Output the (X, Y) coordinate of the center of the cell containing the given text.  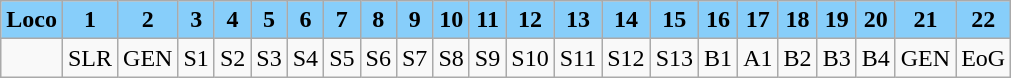
S8 (451, 58)
7 (342, 20)
11 (487, 20)
A1 (758, 58)
S13 (674, 58)
S9 (487, 58)
S7 (414, 58)
S3 (269, 58)
9 (414, 20)
20 (876, 20)
8 (378, 20)
S2 (232, 58)
12 (530, 20)
B1 (718, 58)
S10 (530, 58)
13 (578, 20)
S12 (626, 58)
19 (836, 20)
15 (674, 20)
2 (148, 20)
B3 (836, 58)
3 (196, 20)
B4 (876, 58)
10 (451, 20)
21 (925, 20)
S11 (578, 58)
S4 (305, 58)
B2 (798, 58)
EoG (984, 58)
16 (718, 20)
S5 (342, 58)
4 (232, 20)
S1 (196, 58)
SLR (90, 58)
1 (90, 20)
22 (984, 20)
S6 (378, 58)
6 (305, 20)
18 (798, 20)
Loco (32, 20)
14 (626, 20)
17 (758, 20)
5 (269, 20)
